Return (X, Y) of the center of cell containing provided text 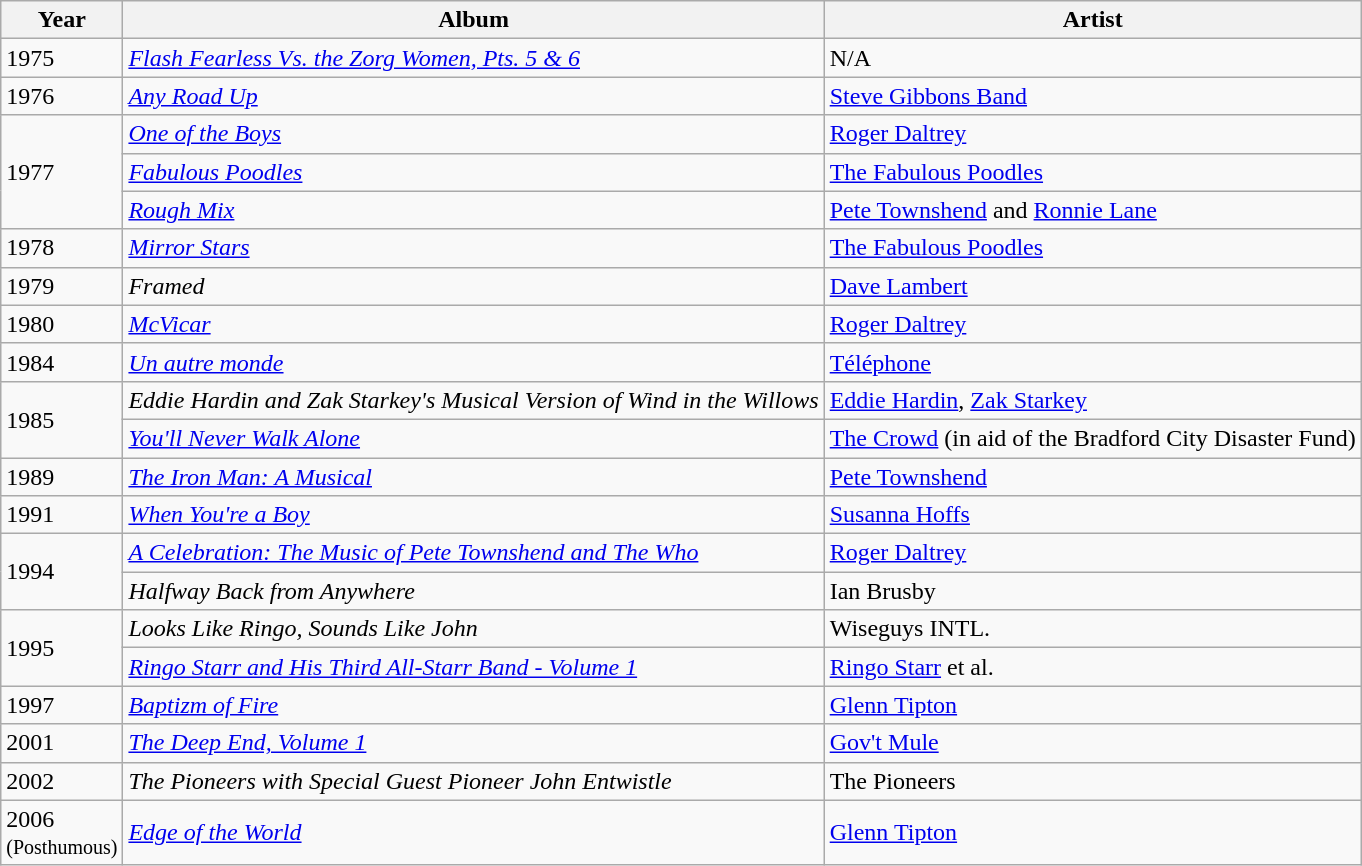
Baptizm of Fire (474, 705)
Ringo Starr and His Third All-Starr Band - Volume 1 (474, 667)
1977 (62, 172)
Fabulous Poodles (474, 172)
Pete Townshend and Ronnie Lane (1092, 210)
A Celebration: The Music of Pete Townshend and The Who (474, 553)
Pete Townshend (1092, 477)
Looks Like Ringo, Sounds Like John (474, 629)
2002 (62, 781)
1995 (62, 648)
Eddie Hardin, Zak Starkey (1092, 400)
1991 (62, 515)
Steve Gibbons Band (1092, 96)
Wiseguys INTL. (1092, 629)
Framed (474, 286)
The Iron Man: A Musical (474, 477)
The Deep End, Volume 1 (474, 743)
1989 (62, 477)
Halfway Back from Anywhere (474, 591)
McVicar (474, 324)
N/A (1092, 58)
Flash Fearless Vs. the Zorg Women, Pts. 5 & 6 (474, 58)
You'll Never Walk Alone (474, 438)
Edge of the World (474, 832)
Téléphone (1092, 362)
Album (474, 20)
Gov't Mule (1092, 743)
1978 (62, 248)
When You're a Boy (474, 515)
The Pioneers (1092, 781)
2001 (62, 743)
1976 (62, 96)
Year (62, 20)
Dave Lambert (1092, 286)
Ian Brusby (1092, 591)
The Crowd (in aid of the Bradford City Disaster Fund) (1092, 438)
One of the Boys (474, 134)
1985 (62, 419)
1975 (62, 58)
Any Road Up (474, 96)
1979 (62, 286)
The Pioneers with Special Guest Pioneer John Entwistle (474, 781)
Eddie Hardin and Zak Starkey's Musical Version of Wind in the Willows (474, 400)
1980 (62, 324)
Ringo Starr et al. (1092, 667)
Rough Mix (474, 210)
Un autre monde (474, 362)
Artist (1092, 20)
1997 (62, 705)
Mirror Stars (474, 248)
1984 (62, 362)
Susanna Hoffs (1092, 515)
2006(Posthumous) (62, 832)
1994 (62, 572)
